For the text-containing cell, return its midpoint in [X, Y] coordinate format. 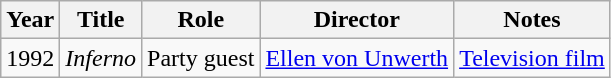
Television film [532, 58]
Ellen von Unwerth [357, 58]
1992 [30, 58]
Party guest [201, 58]
Year [30, 20]
Title [101, 20]
Role [201, 20]
Inferno [101, 58]
Notes [532, 20]
Director [357, 20]
